Scan for the cell matching the given text and deliver its [X, Y] coordinate at center. 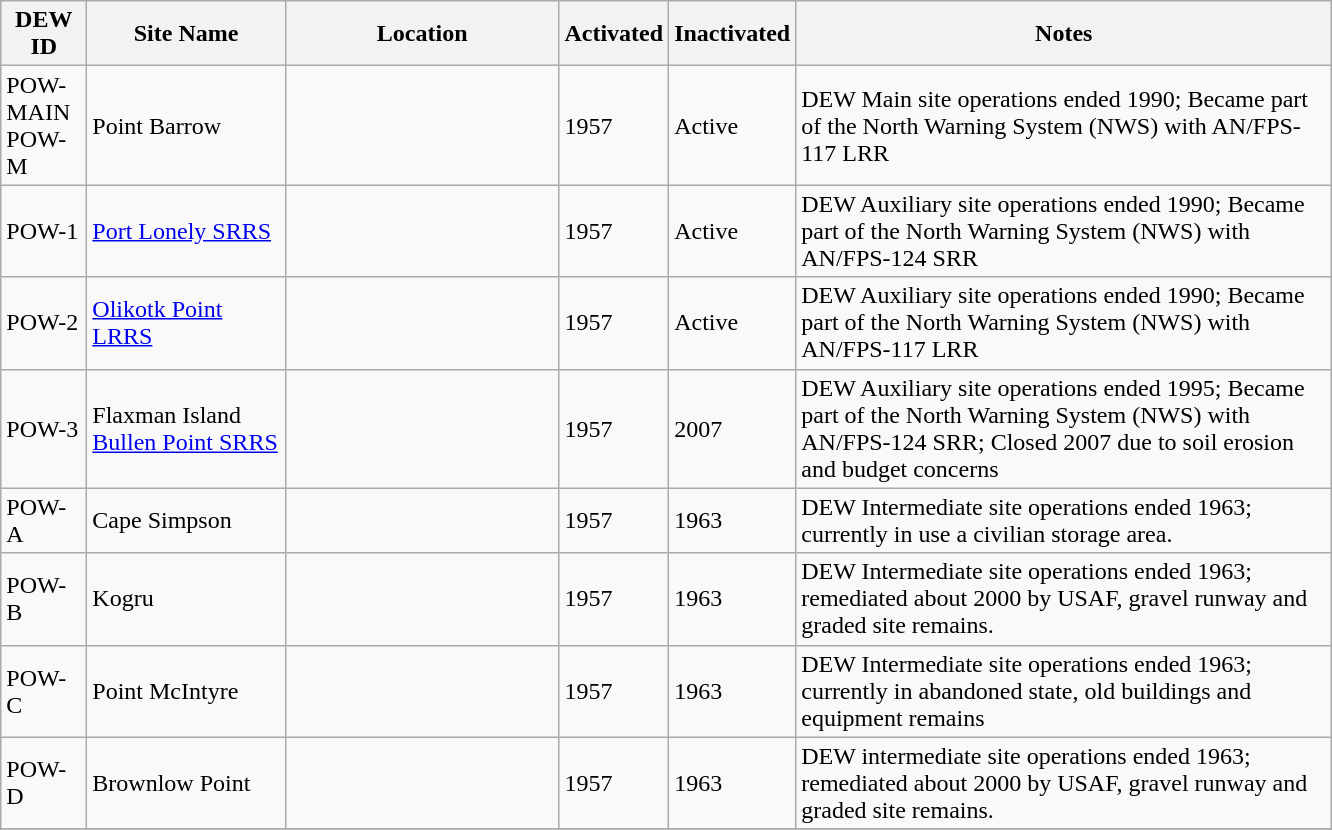
DEW Auxiliary site operations ended 1990; Became part of the North Warning System (NWS) with AN/FPS-117 LRR [1064, 323]
Olikotk Point LRRS [186, 323]
Site Name [186, 34]
DEW ID [44, 34]
Kogru [186, 599]
2007 [732, 428]
DEW Intermediate site operations ended 1963; remediated about 2000 by USAF, gravel runway and graded site remains. [1064, 599]
POW-A [44, 520]
POW-C [44, 691]
POW-3 [44, 428]
POW-1 [44, 231]
POW-MAINPOW-M [44, 126]
Activated [614, 34]
Cape Simpson [186, 520]
DEW intermediate site operations ended 1963; remediated about 2000 by USAF, gravel runway and graded site remains. [1064, 783]
POW-2 [44, 323]
Notes [1064, 34]
Location [422, 34]
Inactivated [732, 34]
DEW Intermediate site operations ended 1963; currently in abandoned state, old buildings and equipment remains [1064, 691]
POW-B [44, 599]
Point McIntyre [186, 691]
Flaxman IslandBullen Point SRRS [186, 428]
DEW Auxiliary site operations ended 1990; Became part of the North Warning System (NWS) with AN/FPS-124 SRR [1064, 231]
DEW Main site operations ended 1990; Became part of the North Warning System (NWS) with AN/FPS-117 LRR [1064, 126]
Brownlow Point [186, 783]
Point Barrow [186, 126]
POW-D [44, 783]
DEW Intermediate site operations ended 1963; currently in use a civilian storage area. [1064, 520]
Port Lonely SRRS [186, 231]
